Search for the cell housing the specified text and yield its (x, y) center coordinate. 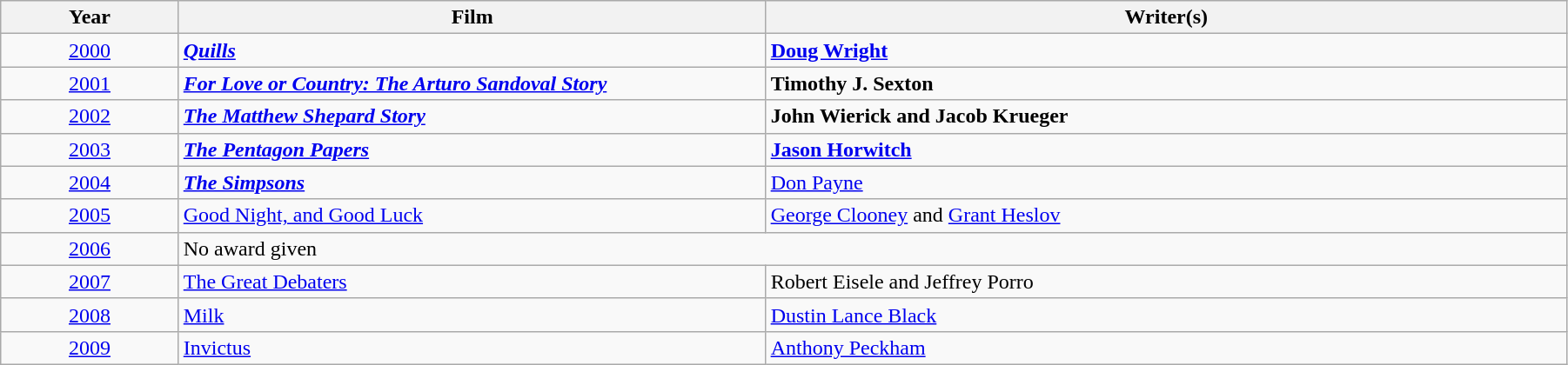
Doug Wright (1166, 50)
Writer(s) (1166, 17)
For Love or Country: The Arturo Sandoval Story (472, 83)
Film (472, 17)
2009 (90, 348)
2004 (90, 182)
Anthony Peckham (1166, 348)
2001 (90, 83)
Good Night, and Good Luck (472, 216)
2007 (90, 282)
George Clooney and Grant Heslov (1166, 216)
2005 (90, 216)
2000 (90, 50)
Dustin Lance Black (1166, 315)
Jason Horwitch (1166, 149)
2003 (90, 149)
2008 (90, 315)
John Wierick and Jacob Krueger (1166, 116)
2002 (90, 116)
Quills (472, 50)
2006 (90, 249)
Robert Eisele and Jeffrey Porro (1166, 282)
Timothy J. Sexton (1166, 83)
The Great Debaters (472, 282)
The Simpsons (472, 182)
The Pentagon Papers (472, 149)
Milk (472, 315)
Don Payne (1166, 182)
Invictus (472, 348)
The Matthew Shepard Story (472, 116)
Year (90, 17)
No award given (872, 249)
